Identify which cell holds the provided text, then report its [x, y] central coordinate. 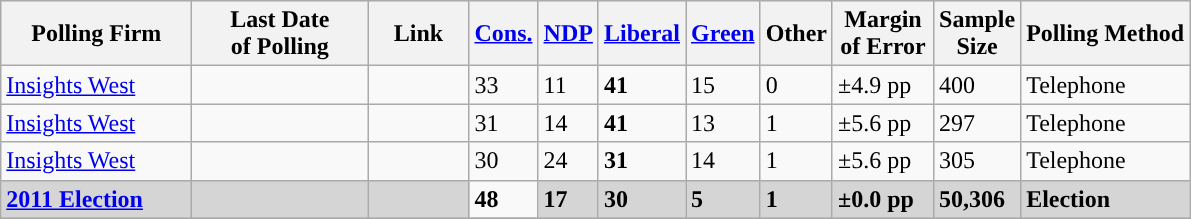
11 [568, 85]
15 [724, 85]
SampleSize [978, 34]
Cons. [504, 34]
Polling Firm [96, 34]
±0.0 pp [882, 199]
24 [568, 161]
0 [796, 85]
400 [978, 85]
50,306 [978, 199]
17 [568, 199]
5 [724, 199]
48 [504, 199]
Liberal [642, 34]
Link [418, 34]
2011 Election [96, 199]
13 [724, 123]
Green [724, 34]
Last Dateof Polling [280, 34]
Polling Method [1106, 34]
33 [504, 85]
NDP [568, 34]
305 [978, 161]
Election [1106, 199]
297 [978, 123]
Other [796, 34]
±4.9 pp [882, 85]
Marginof Error [882, 34]
